Find where the given text appears and provide that cell's center as (x, y) coordinate. 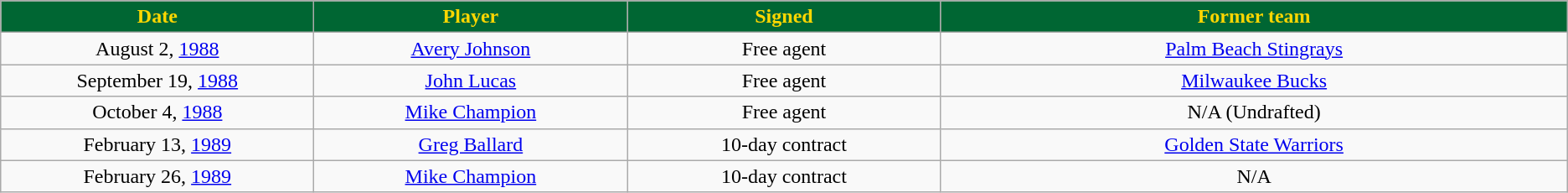
Former team (1254, 17)
Golden State Warriors (1254, 144)
John Lucas (471, 81)
Signed (784, 17)
N/A (Undrafted) (1254, 112)
October 4, 1988 (157, 112)
February 13, 1989 (157, 144)
August 2, 1988 (157, 49)
Avery Johnson (471, 49)
September 19, 1988 (157, 81)
Milwaukee Bucks (1254, 81)
Date (157, 17)
February 26, 1989 (157, 176)
Greg Ballard (471, 144)
N/A (1254, 176)
Palm Beach Stingrays (1254, 49)
Player (471, 17)
